Capture the cell that displays the provided text and extract its (x, y) central coordinate. 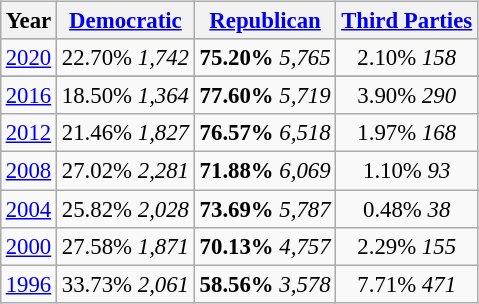
Year (28, 21)
77.60% 5,719 (265, 96)
2004 (28, 209)
2.10% 158 (407, 58)
2020 (28, 58)
3.90% 290 (407, 96)
Democratic (126, 21)
22.70% 1,742 (126, 58)
75.20% 5,765 (265, 58)
21.46% 1,827 (126, 133)
0.48% 38 (407, 209)
2.29% 155 (407, 246)
Third Parties (407, 21)
76.57% 6,518 (265, 133)
2016 (28, 96)
73.69% 5,787 (265, 209)
7.71% 471 (407, 284)
1.10% 93 (407, 171)
2008 (28, 171)
Republican (265, 21)
70.13% 4,757 (265, 246)
25.82% 2,028 (126, 209)
1996 (28, 284)
27.02% 2,281 (126, 171)
27.58% 1,871 (126, 246)
71.88% 6,069 (265, 171)
58.56% 3,578 (265, 284)
18.50% 1,364 (126, 96)
1.97% 168 (407, 133)
2012 (28, 133)
33.73% 2,061 (126, 284)
2000 (28, 246)
